For the text-containing cell, return its midpoint in (X, Y) coordinate format. 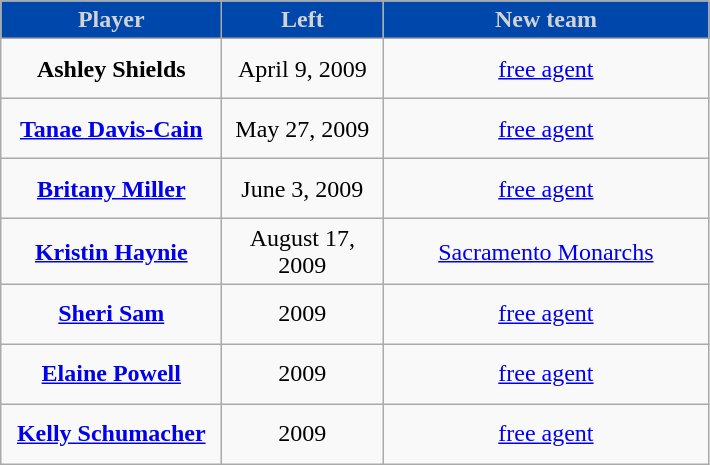
New team (546, 20)
April 9, 2009 (302, 69)
Kristin Haynie (112, 252)
Elaine Powell (112, 374)
August 17, 2009 (302, 252)
Left (302, 20)
Player (112, 20)
Kelly Schumacher (112, 434)
Tanae Davis-Cain (112, 129)
Sacramento Monarchs (546, 252)
Ashley Shields (112, 69)
Sheri Sam (112, 314)
Britany Miller (112, 189)
June 3, 2009 (302, 189)
May 27, 2009 (302, 129)
